Search for the cell housing the specified text and yield its [x, y] center coordinate. 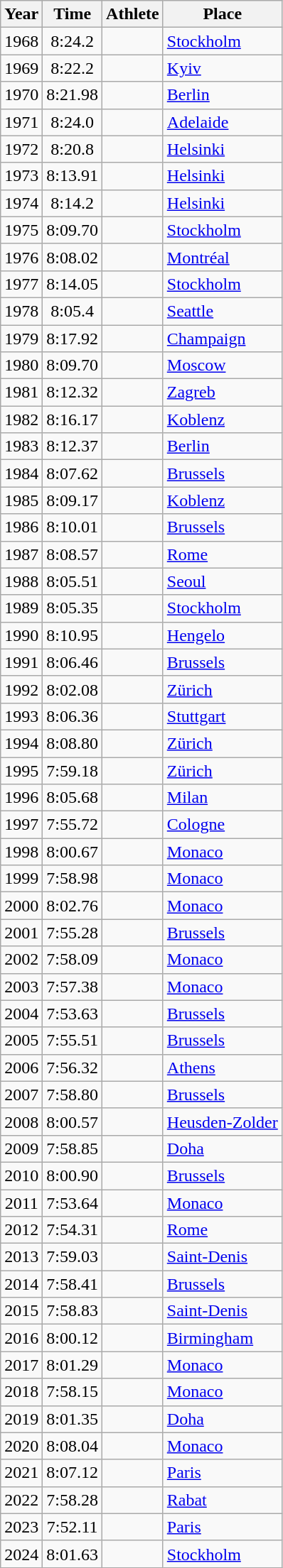
1972 [21, 149]
8:07.12 [73, 1473]
Moscow [222, 366]
8:10.01 [73, 527]
1971 [21, 122]
1978 [21, 311]
8:00.57 [73, 1122]
1998 [21, 852]
1985 [21, 500]
2005 [21, 1041]
2000 [21, 906]
7:58.15 [73, 1392]
1995 [21, 770]
1982 [21, 420]
2015 [21, 1311]
2010 [21, 1175]
2018 [21, 1392]
1981 [21, 393]
Heusden-Zolder [222, 1122]
8:08.02 [73, 257]
Champaign [222, 339]
1976 [21, 257]
8:01.63 [73, 1554]
8:05.4 [73, 311]
8:00.12 [73, 1338]
7:57.38 [73, 987]
7:52.11 [73, 1527]
1979 [21, 339]
7:53.63 [73, 1014]
8:17.92 [73, 339]
2003 [21, 987]
8:13.91 [73, 176]
Zagreb [222, 393]
7:56.32 [73, 1068]
1992 [21, 689]
7:58.85 [73, 1148]
Kyiv [222, 68]
8:20.8 [73, 149]
8:21.98 [73, 95]
2021 [21, 1473]
8:14.2 [73, 203]
1987 [21, 554]
2009 [21, 1148]
2002 [21, 960]
2007 [21, 1095]
8:05.35 [73, 608]
7:58.41 [73, 1284]
1988 [21, 581]
8:01.29 [73, 1365]
Athens [222, 1068]
2017 [21, 1365]
1991 [21, 662]
7:59.18 [73, 770]
2012 [21, 1230]
8:08.04 [73, 1446]
1989 [21, 608]
1996 [21, 798]
1975 [21, 230]
1994 [21, 743]
2004 [21, 1014]
7:58.09 [73, 960]
8:22.2 [73, 68]
Cologne [222, 825]
Hengelo [222, 635]
1984 [21, 473]
7:53.64 [73, 1203]
Adelaide [222, 122]
8:00.90 [73, 1175]
8:06.36 [73, 716]
1993 [21, 716]
2011 [21, 1203]
8:09.17 [73, 500]
8:14.05 [73, 284]
8:01.35 [73, 1419]
Athlete [133, 14]
1973 [21, 176]
1968 [21, 41]
7:55.51 [73, 1041]
2023 [21, 1527]
2013 [21, 1257]
Time [73, 14]
Birmingham [222, 1338]
8:08.80 [73, 743]
8:06.46 [73, 662]
2019 [21, 1419]
8:02.76 [73, 906]
1970 [21, 95]
1974 [21, 203]
1977 [21, 284]
7:58.28 [73, 1500]
2016 [21, 1338]
7:55.72 [73, 825]
8:05.68 [73, 798]
Place [222, 14]
8:00.67 [73, 852]
7:55.28 [73, 933]
1983 [21, 446]
1969 [21, 68]
1999 [21, 879]
Seoul [222, 581]
8:05.51 [73, 581]
2006 [21, 1068]
2022 [21, 1500]
8:12.37 [73, 446]
Montréal [222, 257]
7:54.31 [73, 1230]
2001 [21, 933]
1986 [21, 527]
8:24.0 [73, 122]
Milan [222, 798]
7:58.80 [73, 1095]
8:02.08 [73, 689]
1997 [21, 825]
8:10.95 [73, 635]
Seattle [222, 311]
Rabat [222, 1500]
Stuttgart [222, 716]
1980 [21, 366]
7:59.03 [73, 1257]
1990 [21, 635]
8:12.32 [73, 393]
Year [21, 14]
8:16.17 [73, 420]
8:07.62 [73, 473]
2014 [21, 1284]
8:24.2 [73, 41]
2020 [21, 1446]
2008 [21, 1122]
8:08.57 [73, 554]
2024 [21, 1554]
7:58.83 [73, 1311]
7:58.98 [73, 879]
